Search for the cell housing the specified text and yield its (X, Y) center coordinate. 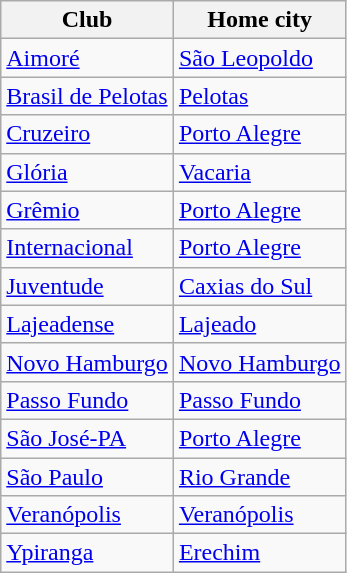
Lajeadense (88, 324)
Vacaria (260, 172)
Caxias do Sul (260, 286)
Internacional (88, 248)
Glória (88, 172)
Lajeado (260, 324)
Grêmio (88, 210)
São Paulo (88, 477)
Home city (260, 20)
Aimoré (88, 58)
Club (88, 20)
Rio Grande (260, 477)
Brasil de Pelotas (88, 96)
Pelotas (260, 96)
Ypiranga (88, 553)
Juventude (88, 286)
Erechim (260, 553)
São Leopoldo (260, 58)
São José-PA (88, 438)
Cruzeiro (88, 134)
